Pinpoint the cell where the given text exists, returning its (X, Y) midpoint coordinate. 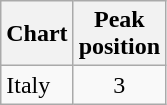
3 (119, 85)
Peakposition (119, 34)
Italy (37, 85)
Chart (37, 34)
